Search for the cell housing the specified text and yield its (x, y) center coordinate. 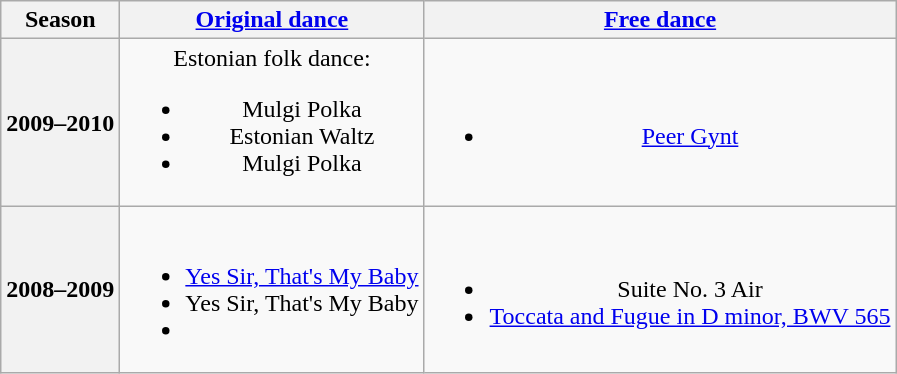
Peer Gynt (660, 122)
Yes Sir, That's My Baby Yes Sir, That's My Baby (272, 290)
Free dance (660, 20)
2009–2010 (60, 122)
Original dance (272, 20)
Suite No. 3 Air Toccata and Fugue in D minor, BWV 565 (660, 290)
Estonian folk dance:Mulgi PolkaEstonian WaltzMulgi Polka (272, 122)
2008–2009 (60, 290)
Season (60, 20)
